Scan for the cell matching the given text and deliver its [x, y] coordinate at center. 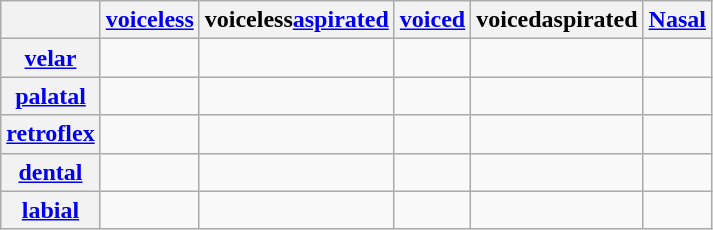
voiceless [150, 20]
velar [50, 58]
Nasal [677, 20]
dental [50, 172]
voiced [432, 20]
voicelessaspirated [296, 20]
palatal [50, 96]
voicedaspirated [557, 20]
retroflex [50, 134]
labial [50, 210]
